Determine the [X, Y] coordinate at the center of the cell enclosing the given text.  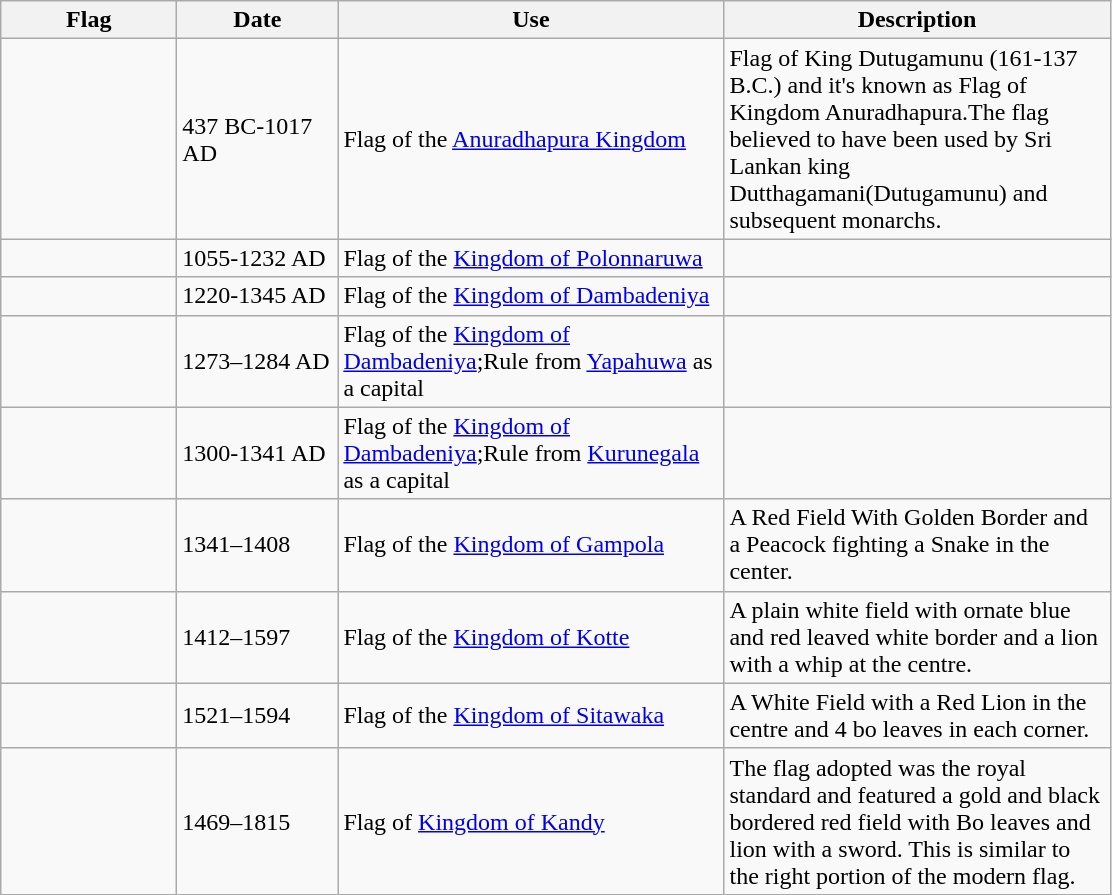
Flag of the Kingdom of Gampola [531, 545]
Flag of the Kingdom of Dambadeniya;Rule from Yapahuwa as a capital [531, 361]
Flag [89, 20]
1220-1345 AD [258, 296]
Date [258, 20]
Flag of the Kingdom of Dambadeniya [531, 296]
Flag of the Anuradhapura Kingdom [531, 139]
1412–1597 [258, 637]
1300-1341 AD [258, 453]
1273–1284 AD [258, 361]
A White Field with a Red Lion in the centre and 4 bo leaves in each corner. [917, 716]
Flag of Kingdom of Kandy [531, 821]
Use [531, 20]
Flag of the Kingdom of Kotte [531, 637]
Flag of the Kingdom of Dambadeniya;Rule from Kurunegala as a capital [531, 453]
A Red Field With Golden Border and a Peacock fighting a Snake in the center. [917, 545]
Description [917, 20]
A plain white field with ornate blue and red leaved white border and a lion with a whip at the centre. [917, 637]
1341–1408 [258, 545]
1469–1815 [258, 821]
Flag of the Kingdom of Polonnaruwa [531, 258]
Flag of the Kingdom of Sitawaka [531, 716]
1055-1232 AD [258, 258]
437 BC-1017 AD [258, 139]
1521–1594 [258, 716]
